Locate the cell with the specified text and output its [x, y] center coordinate. 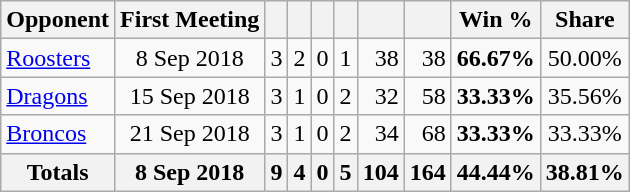
First Meeting [190, 20]
Opponent [58, 20]
68 [428, 134]
Dragons [58, 96]
5 [346, 172]
15 Sep 2018 [190, 96]
35.56% [584, 96]
4 [300, 172]
Win % [496, 20]
Totals [58, 172]
32 [380, 96]
66.67% [496, 58]
Share [584, 20]
21 Sep 2018 [190, 134]
44.44% [496, 172]
Roosters [58, 58]
9 [276, 172]
34 [380, 134]
104 [380, 172]
Broncos [58, 134]
164 [428, 172]
58 [428, 96]
50.00% [584, 58]
38.81% [584, 172]
